Capture the cell that displays the provided text and extract its [X, Y] central coordinate. 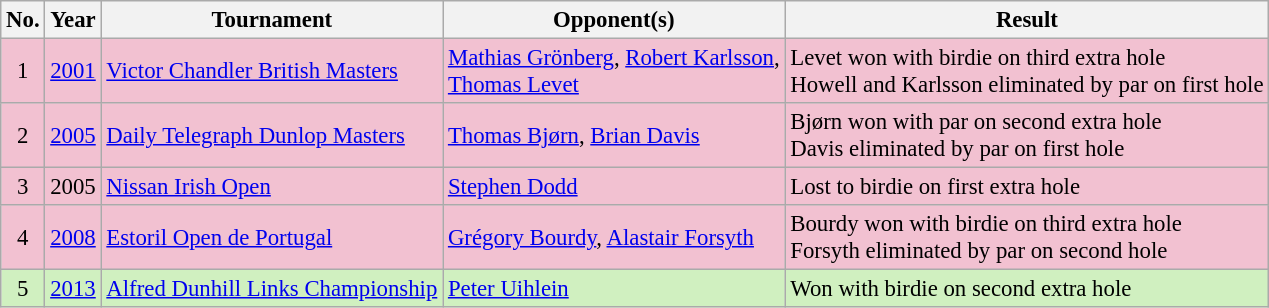
Stephen Dodd [614, 187]
Alfred Dunhill Links Championship [272, 289]
Bjørn won with par on second extra holeDavis eliminated by par on first hole [1027, 136]
No. [23, 20]
4 [23, 238]
Grégory Bourdy, Alastair Forsyth [614, 238]
2013 [73, 289]
Won with birdie on second extra hole [1027, 289]
Peter Uihlein [614, 289]
Year [73, 20]
3 [23, 187]
Thomas Bjørn, Brian Davis [614, 136]
1 [23, 72]
2 [23, 136]
Daily Telegraph Dunlop Masters [272, 136]
Opponent(s) [614, 20]
Mathias Grönberg, Robert Karlsson, Thomas Levet [614, 72]
Nissan Irish Open [272, 187]
Tournament [272, 20]
Levet won with birdie on third extra holeHowell and Karlsson eliminated by par on first hole [1027, 72]
Result [1027, 20]
2001 [73, 72]
Victor Chandler British Masters [272, 72]
Estoril Open de Portugal [272, 238]
Lost to birdie on first extra hole [1027, 187]
5 [23, 289]
Bourdy won with birdie on third extra holeForsyth eliminated by par on second hole [1027, 238]
2008 [73, 238]
